Extract the (x, y) coordinate from the center of the cell holding the provided text.  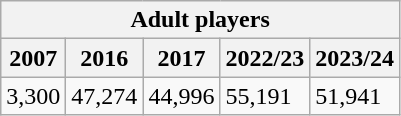
3,300 (34, 96)
2007 (34, 58)
2023/24 (355, 58)
44,996 (182, 96)
2017 (182, 58)
51,941 (355, 96)
2022/23 (265, 58)
2016 (104, 58)
55,191 (265, 96)
47,274 (104, 96)
Adult players (200, 20)
